Find where the given text appears and provide that cell's center as (x, y) coordinate. 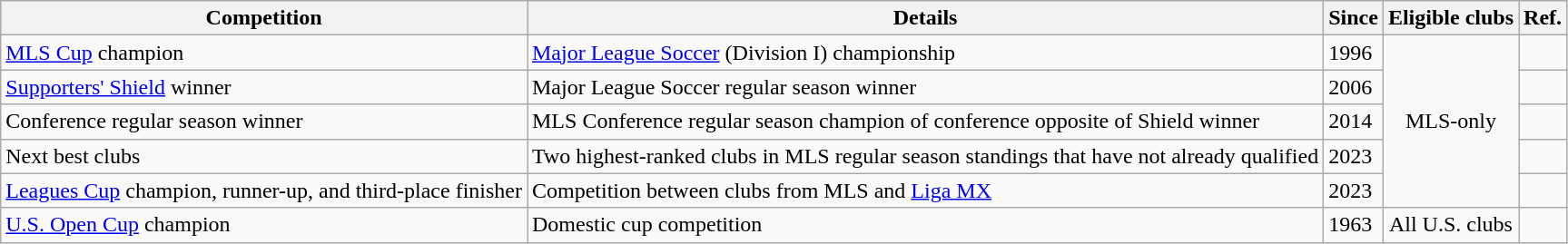
Ref. (1543, 18)
All U.S. clubs (1451, 225)
Competition (264, 18)
Details (924, 18)
MLS Cup champion (264, 53)
MLS Conference regular season champion of conference opposite of Shield winner (924, 122)
2014 (1354, 122)
MLS-only (1451, 122)
1996 (1354, 53)
Domestic cup competition (924, 225)
Eligible clubs (1451, 18)
U.S. Open Cup champion (264, 225)
1963 (1354, 225)
Two highest-ranked clubs in MLS regular season standings that have not already qualified (924, 156)
Leagues Cup champion, runner-up, and third-place finisher (264, 190)
Major League Soccer (Division I) championship (924, 53)
2006 (1354, 87)
Competition between clubs from MLS and Liga MX (924, 190)
Supporters' Shield winner (264, 87)
Next best clubs (264, 156)
Since (1354, 18)
Conference regular season winner (264, 122)
Major League Soccer regular season winner (924, 87)
